Determine the (X, Y) coordinate at the center of the cell enclosing the given text.  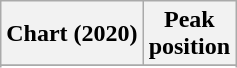
Chart (2020) (72, 34)
Peakposition (189, 34)
